Detect which cell encompasses the target text, then output its (X, Y) center coordinate. 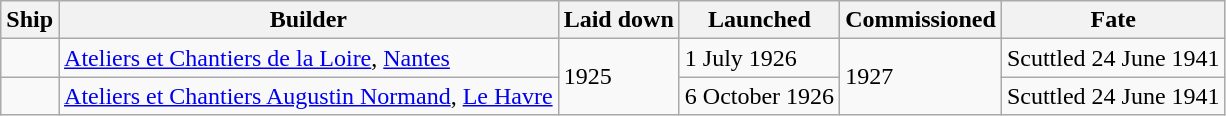
Builder (309, 20)
1925 (618, 77)
Ateliers et Chantiers Augustin Normand, Le Havre (309, 96)
Laid down (618, 20)
Ship (30, 20)
1927 (921, 77)
1 July 1926 (759, 58)
Fate (1113, 20)
Commissioned (921, 20)
Ateliers et Chantiers de la Loire, Nantes (309, 58)
Launched (759, 20)
6 October 1926 (759, 96)
